Locate the cell with the specified text and output its (X, Y) center coordinate. 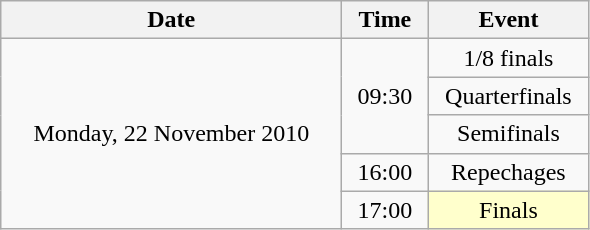
1/8 finals (508, 58)
17:00 (385, 210)
Finals (508, 210)
Semifinals (508, 134)
Event (508, 20)
Quarterfinals (508, 96)
16:00 (385, 172)
Monday, 22 November 2010 (172, 134)
09:30 (385, 96)
Repechages (508, 172)
Date (172, 20)
Time (385, 20)
